Output the [X, Y] coordinate of the center of the cell containing the given text.  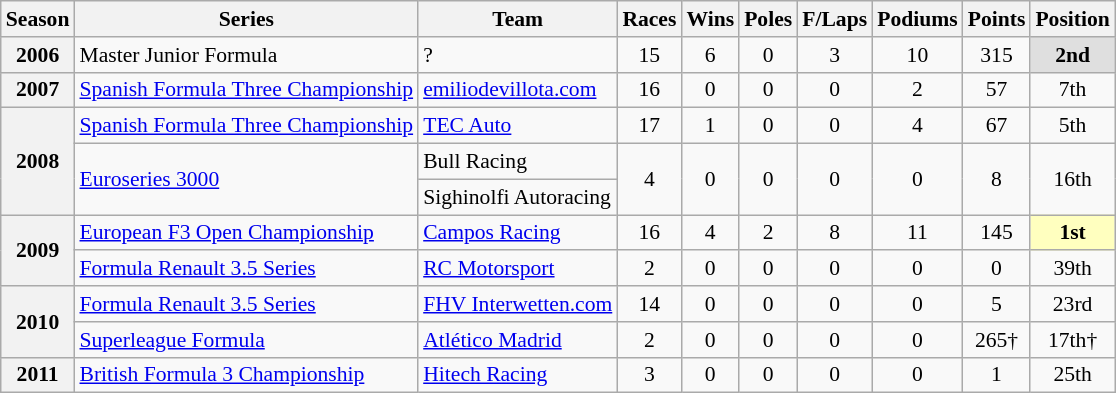
European F3 Open Championship [246, 233]
10 [918, 55]
Points [997, 19]
5th [1072, 126]
? [518, 55]
TEC Auto [518, 126]
FHV Interwetten.com [518, 304]
Series [246, 19]
Poles [768, 19]
6 [710, 55]
Podiums [918, 19]
265† [997, 340]
RC Motorsport [518, 269]
emiliodevillota.com [518, 90]
2006 [38, 55]
2011 [38, 375]
17th† [1072, 340]
17 [649, 126]
39th [1072, 269]
Master Junior Formula [246, 55]
Superleague Formula [246, 340]
15 [649, 55]
2008 [38, 162]
Campos Racing [518, 233]
Atlético Madrid [518, 340]
11 [918, 233]
2007 [38, 90]
2009 [38, 250]
Position [1072, 19]
5 [997, 304]
Season [38, 19]
Team [518, 19]
2nd [1072, 55]
67 [997, 126]
25th [1072, 375]
14 [649, 304]
Hitech Racing [518, 375]
315 [997, 55]
Euroseries 3000 [246, 180]
7th [1072, 90]
23rd [1072, 304]
145 [997, 233]
16th [1072, 180]
Bull Racing [518, 162]
F/Laps [834, 19]
Sighinolfi Autoracing [518, 197]
British Formula 3 Championship [246, 375]
Races [649, 19]
57 [997, 90]
Wins [710, 19]
1st [1072, 233]
2010 [38, 322]
